Output the (x, y) coordinate of the center of the cell containing the given text.  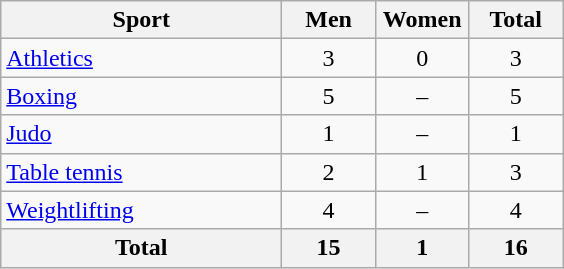
Weightlifting (142, 210)
Men (329, 20)
0 (422, 58)
16 (516, 248)
15 (329, 248)
Table tennis (142, 172)
Judo (142, 134)
2 (329, 172)
Women (422, 20)
Sport (142, 20)
Athletics (142, 58)
Boxing (142, 96)
